Locate the cell with the specified text and output its [x, y] center coordinate. 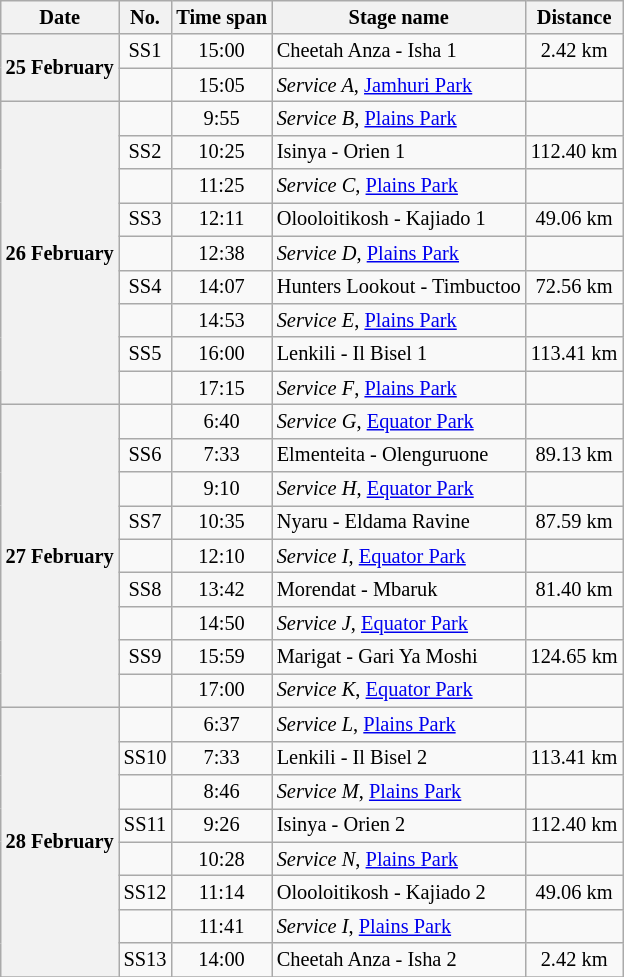
SS10 [146, 758]
Olooloitikosh - Kajiado 2 [399, 892]
Distance [574, 17]
SS8 [146, 589]
81.40 km [574, 589]
Service F, Plains Park [399, 388]
11:14 [221, 892]
Cheetah Anza - Isha 2 [399, 960]
Lenkili - Il Bisel 2 [399, 758]
28 February [60, 842]
Service C, Plains Park [399, 186]
14:53 [221, 320]
Service N, Plains Park [399, 859]
Nyaru - Eldama Ravine [399, 522]
87.59 km [574, 522]
8:46 [221, 791]
Time span [221, 17]
SS12 [146, 892]
Isinya - Orien 1 [399, 152]
Isinya - Orien 2 [399, 825]
16:00 [221, 354]
Service J, Equator Park [399, 623]
Date [60, 17]
SS3 [146, 219]
15:00 [221, 51]
Stage name [399, 17]
Service B, Plains Park [399, 118]
Service D, Plains Park [399, 253]
Olooloitikosh - Kajiado 1 [399, 219]
6:37 [221, 724]
SS4 [146, 287]
SS9 [146, 657]
15:05 [221, 85]
17:15 [221, 388]
13:42 [221, 589]
SS5 [146, 354]
89.13 km [574, 455]
Service I, Equator Park [399, 556]
72.56 km [574, 287]
10:28 [221, 859]
10:25 [221, 152]
Service A, Jamhuri Park [399, 85]
SS13 [146, 960]
Service G, Equator Park [399, 421]
Service E, Plains Park [399, 320]
14:00 [221, 960]
14:50 [221, 623]
Hunters Lookout - Timbuctoo [399, 287]
9:55 [221, 118]
Elmenteita - Olenguruone [399, 455]
SS7 [146, 522]
Service L, Plains Park [399, 724]
15:59 [221, 657]
17:00 [221, 690]
10:35 [221, 522]
SS11 [146, 825]
6:40 [221, 421]
SS1 [146, 51]
11:25 [221, 186]
12:11 [221, 219]
9:26 [221, 825]
27 February [60, 556]
124.65 km [574, 657]
12:10 [221, 556]
9:10 [221, 489]
SS6 [146, 455]
SS2 [146, 152]
Service H, Equator Park [399, 489]
14:07 [221, 287]
Marigat - Gari Ya Moshi [399, 657]
Cheetah Anza - Isha 1 [399, 51]
11:41 [221, 926]
Morendat - Mbaruk [399, 589]
26 February [60, 252]
No. [146, 17]
12:38 [221, 253]
Service K, Equator Park [399, 690]
Lenkili - Il Bisel 1 [399, 354]
25 February [60, 68]
Service M, Plains Park [399, 791]
Service I, Plains Park [399, 926]
